Detect which cell encompasses the target text, then output its (x, y) center coordinate. 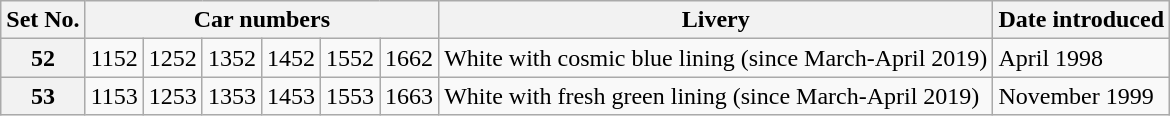
53 (43, 96)
1552 (350, 58)
Car numbers (262, 20)
1252 (172, 58)
1662 (410, 58)
1453 (290, 96)
1152 (114, 58)
1553 (350, 96)
November 1999 (1082, 96)
White with fresh green lining (since March-April 2019) (716, 96)
52 (43, 58)
1663 (410, 96)
1352 (232, 58)
April 1998 (1082, 58)
1153 (114, 96)
White with cosmic blue lining (since March-April 2019) (716, 58)
Set No. (43, 20)
Livery (716, 20)
1353 (232, 96)
1253 (172, 96)
1452 (290, 58)
Date introduced (1082, 20)
